Capture the cell that displays the provided text and extract its (x, y) central coordinate. 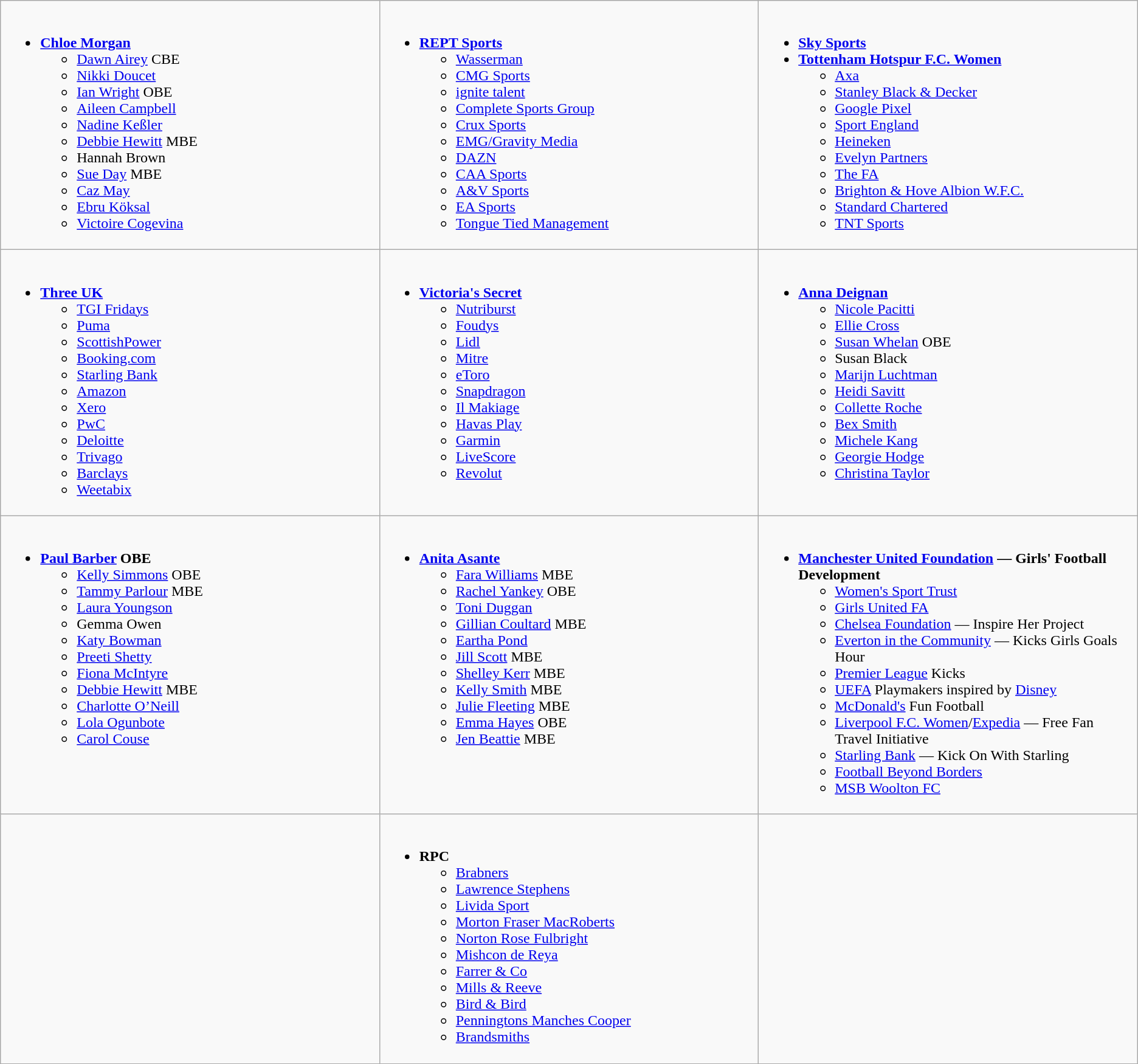
REPT SportsWassermanCMG Sportsignite talentComplete Sports GroupCrux SportsEMG/Gravity MediaDAZNCAA SportsA&V SportsEA SportsTongue Tied Management (569, 125)
Three UKTGI FridaysPumaScottishPowerBooking.comStarling BankAmazonXeroPwCDeloitteTrivagoBarclaysWeetabix (190, 383)
Victoria's SecretNutriburstFoudysLidlMitreeToroSnapdragonIl MakiageHavas PlayGarminLiveScoreRevolut (569, 383)
